Extract the (X, Y) coordinate from the center of the cell holding the provided text.  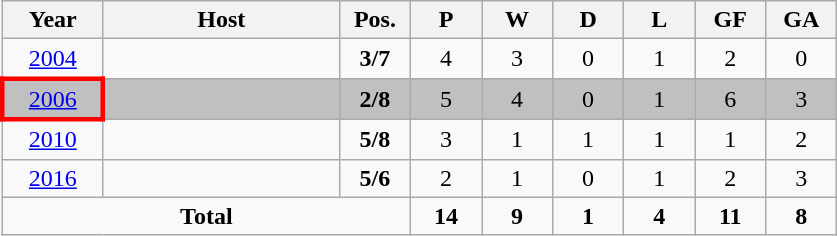
8 (802, 216)
Host (221, 20)
2004 (52, 59)
3/7 (374, 59)
11 (730, 216)
2016 (52, 178)
9 (518, 216)
Year (52, 20)
W (518, 20)
6 (730, 98)
GF (730, 20)
D (588, 20)
2010 (52, 139)
14 (446, 216)
5/6 (374, 178)
Total (206, 216)
2/8 (374, 98)
Pos. (374, 20)
5 (446, 98)
P (446, 20)
GA (802, 20)
2006 (52, 98)
L (660, 20)
5/8 (374, 139)
